Scan for the cell matching the given text and deliver its [x, y] coordinate at center. 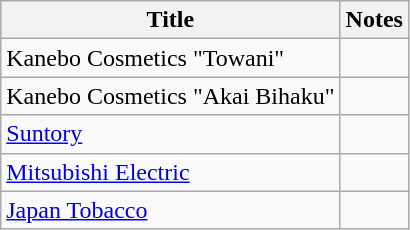
Suntory [170, 134]
Notes [374, 20]
Japan Tobacco [170, 210]
Kanebo Cosmetics "Towani" [170, 58]
Title [170, 20]
Kanebo Cosmetics "Akai Bihaku" [170, 96]
Mitsubishi Electric [170, 172]
